Provide the (X, Y) coordinate of the cell's center where the given text is located.  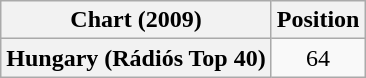
64 (318, 58)
Position (318, 20)
Chart (2009) (136, 20)
Hungary (Rádiós Top 40) (136, 58)
